Locate the cell with the specified text and output its [x, y] center coordinate. 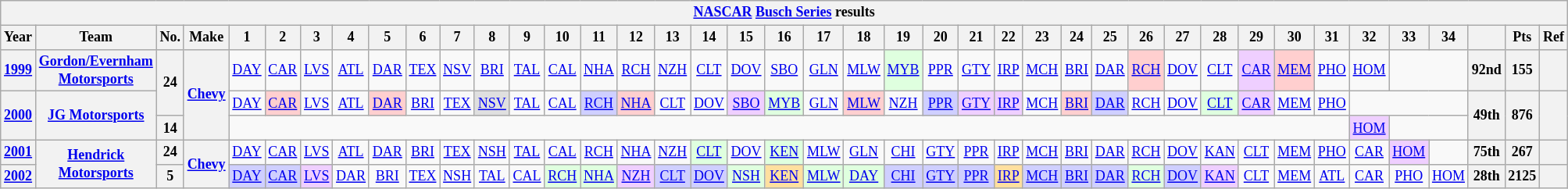
9 [527, 37]
19 [903, 37]
15 [746, 37]
26 [1146, 37]
Team [95, 37]
32 [1369, 37]
7 [458, 37]
49th [1486, 116]
75th [1486, 152]
17 [823, 37]
Make [206, 37]
Year [19, 37]
2000 [19, 116]
2 [283, 37]
1 [247, 37]
30 [1295, 37]
20 [941, 37]
33 [1409, 37]
Pts [1522, 37]
Ref [1554, 37]
No. [170, 37]
8 [492, 37]
Gordon/Evernham Motorsports [95, 70]
22 [1008, 37]
34 [1448, 37]
155 [1522, 70]
28 [1220, 37]
29 [1256, 37]
2002 [19, 177]
12 [636, 37]
267 [1522, 152]
10 [563, 37]
JG Motorsports [95, 116]
18 [864, 37]
876 [1522, 116]
2125 [1522, 177]
6 [423, 37]
28th [1486, 177]
11 [599, 37]
16 [784, 37]
23 [1042, 37]
3 [317, 37]
2001 [19, 152]
4 [352, 37]
92nd [1486, 70]
Hendrick Motorsports [95, 164]
1999 [19, 70]
25 [1109, 37]
NASCAR Busch Series results [784, 12]
31 [1333, 37]
13 [673, 37]
21 [977, 37]
27 [1183, 37]
